For the text-containing cell, return its midpoint in (x, y) coordinate format. 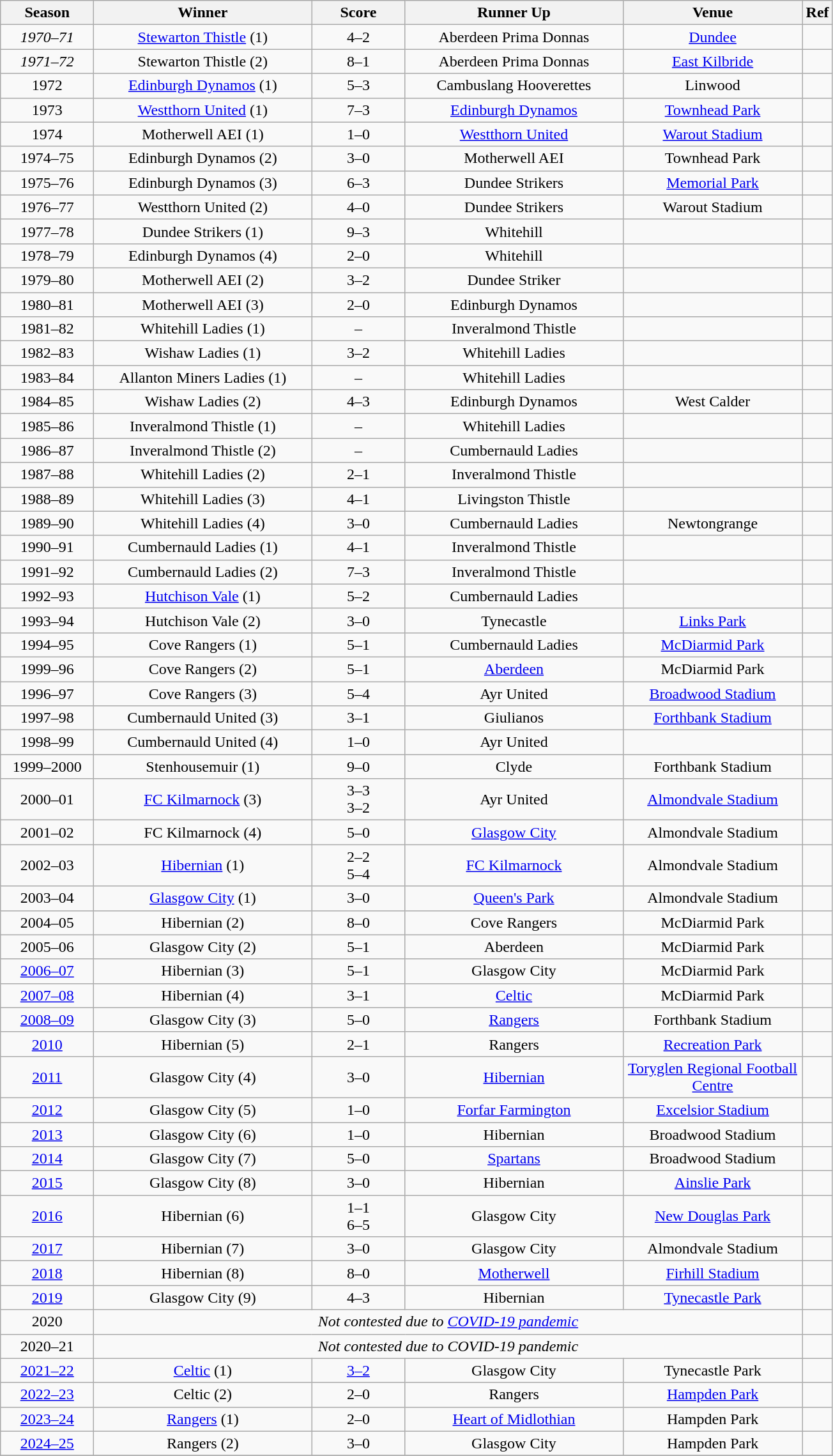
Cove Rangers (514, 923)
Score (358, 13)
1975–76 (47, 183)
Glasgow City (8) (203, 1183)
Queen's Park (514, 898)
Glasgow City (7) (203, 1159)
2006–07 (47, 971)
Whitehill Ladies (3) (203, 499)
2001–02 (47, 832)
Glasgow City (2) (203, 947)
1986–87 (47, 450)
2000–01 (47, 800)
1985–86 (47, 426)
Hutchison Vale (2) (203, 620)
1987–88 (47, 475)
Memorial Park (713, 183)
Whitehill Ladies (2) (203, 475)
2005–06 (47, 947)
Edinburgh Dynamos (2) (203, 158)
2012 (47, 1110)
Inveralmond Thistle (1) (203, 426)
Glasgow City (3) (203, 1020)
Hibernian (1) (203, 865)
Glasgow City (4) (203, 1077)
1974 (47, 134)
Newtongrange (713, 523)
Hibernian (5) (203, 1044)
Cumbernauld United (4) (203, 742)
Motherwell AEI (1) (203, 134)
Motherwell AEI (2) (203, 280)
1976–77 (47, 207)
Heart of Midlothian (514, 1419)
Cove Rangers (3) (203, 693)
2002–03 (47, 865)
2010 (47, 1044)
2024–25 (47, 1443)
Hutchison Vale (1) (203, 596)
2004–05 (47, 923)
3–3 3–2 (358, 800)
9–3 (358, 231)
1990–91 (47, 548)
Glasgow City (6) (203, 1134)
1999–96 (47, 669)
1993–94 (47, 620)
5–2 (358, 596)
Excelsior Stadium (713, 1110)
2020 (47, 1322)
Toryglen Regional Football Centre (713, 1077)
East Kilbride (713, 61)
Season (47, 13)
2014 (47, 1159)
Hibernian (8) (203, 1273)
1980–81 (47, 305)
1973 (47, 110)
2022–23 (47, 1395)
Whitehill Ladies (1) (203, 329)
Glasgow City (5) (203, 1110)
2018 (47, 1273)
2–2 5–4 (358, 865)
Edinburgh Dynamos (4) (203, 256)
1991–92 (47, 572)
1997–98 (47, 718)
Cumbernauld Ladies (1) (203, 548)
Whitehill Ladies (4) (203, 523)
2015 (47, 1183)
New Douglas Park (713, 1216)
4–2 (358, 37)
Linwood (713, 86)
Hibernian (7) (203, 1249)
2021–22 (47, 1370)
1983–84 (47, 378)
Ref (818, 13)
2003–04 (47, 898)
West Calder (713, 402)
Cumbernauld Ladies (2) (203, 572)
2011 (47, 1077)
Cove Rangers (1) (203, 645)
Firhill Stadium (713, 1273)
Wishaw Ladies (1) (203, 353)
Westthorn United (514, 134)
Hibernian (4) (203, 995)
2016 (47, 1216)
Cumbernauld United (3) (203, 718)
Glasgow City (9) (203, 1298)
FC Kilmarnock (3) (203, 800)
Wishaw Ladies (2) (203, 402)
Celtic (514, 995)
5–3 (358, 86)
Celtic (1) (203, 1370)
Motherwell AEI (3) (203, 305)
Clyde (514, 767)
Links Park (713, 620)
1981–82 (47, 329)
1992–93 (47, 596)
2013 (47, 1134)
6–3 (358, 183)
1970–71 (47, 37)
Stenhousemuir (1) (203, 767)
8–1 (358, 61)
Spartans (514, 1159)
Livingston Thistle (514, 499)
Giulianos (514, 718)
1999–2000 (47, 767)
Hibernian (2) (203, 923)
1–1 6–5 (358, 1216)
Westthorn United (2) (203, 207)
Celtic (2) (203, 1395)
1974–75 (47, 158)
Hibernian (3) (203, 971)
Stewarton Thistle (1) (203, 37)
1977–78 (47, 231)
Westthorn United (1) (203, 110)
Cove Rangers (2) (203, 669)
Edinburgh Dynamos (1) (203, 86)
1971–72 (47, 61)
2023–24 (47, 1419)
Runner Up (514, 13)
2017 (47, 1249)
1988–89 (47, 499)
Motherwell AEI (514, 158)
Inveralmond Thistle (2) (203, 450)
2019 (47, 1298)
2020–21 (47, 1346)
Rangers (1) (203, 1419)
1979–80 (47, 280)
Motherwell (514, 1273)
2008–09 (47, 1020)
4–0 (358, 207)
Dundee (713, 37)
1982–83 (47, 353)
1978–79 (47, 256)
FC Kilmarnock (4) (203, 832)
FC Kilmarnock (514, 865)
1989–90 (47, 523)
Tynecastle (514, 620)
1996–97 (47, 693)
1998–99 (47, 742)
Stewarton Thistle (2) (203, 61)
Dundee Strikers (1) (203, 231)
Forfar Farmington (514, 1110)
5–4 (358, 693)
1994–95 (47, 645)
Recreation Park (713, 1044)
Edinburgh Dynamos (3) (203, 183)
Ainslie Park (713, 1183)
Dundee Striker (514, 280)
2007–08 (47, 995)
Hibernian (6) (203, 1216)
Glasgow City (1) (203, 898)
9–0 (358, 767)
Cambuslang Hooverettes (514, 86)
Winner (203, 13)
1972 (47, 86)
1984–85 (47, 402)
Rangers (2) (203, 1443)
Allanton Miners Ladies (1) (203, 378)
Venue (713, 13)
